Determine the [X, Y] coordinate at the center of the cell enclosing the given text.  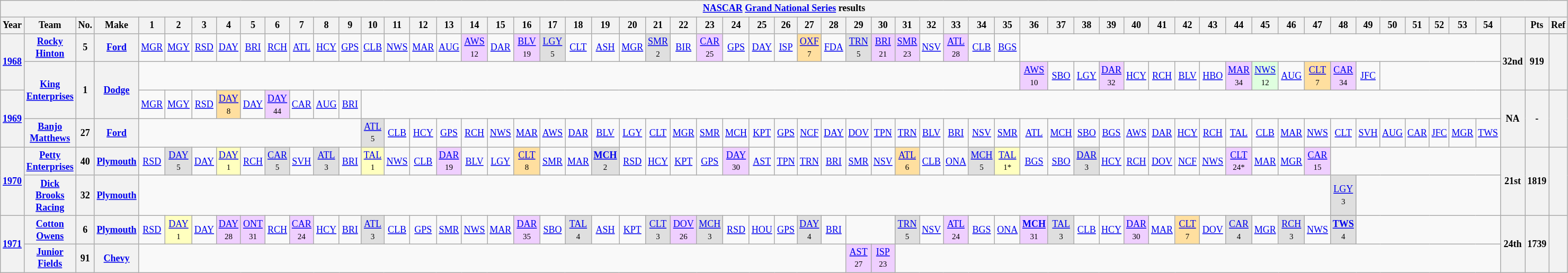
Year [13, 25]
DAY30 [736, 161]
29 [859, 25]
9 [350, 25]
ATL28 [956, 48]
CLT8 [527, 161]
19 [605, 25]
Dick Brooks Racing [50, 195]
14 [475, 25]
48 [1343, 25]
1970 [13, 181]
LGY3 [1343, 195]
BIR [683, 48]
DAY8 [228, 104]
25 [762, 25]
21 [658, 25]
12 [423, 25]
Cotton Owens [50, 230]
10 [373, 25]
22 [683, 25]
AST [762, 161]
HOU [762, 230]
DAR30 [1136, 230]
Petty Enterprises [50, 161]
13 [449, 25]
44 [1239, 25]
SMR2 [658, 48]
RCH3 [1291, 230]
18 [578, 25]
20 [632, 25]
Team [50, 25]
1971 [13, 244]
CAR25 [710, 48]
32nd [1513, 61]
MCH5 [982, 161]
26 [786, 25]
TAL1 [373, 161]
52 [1439, 25]
1739 [1537, 244]
21st [1513, 181]
CAR24 [301, 230]
MAR34 [1239, 76]
BLV19 [527, 48]
DAR19 [449, 161]
LGY5 [552, 48]
ISP23 [883, 258]
MCH2 [605, 161]
15 [501, 25]
DAY5 [179, 161]
31 [907, 25]
11 [397, 25]
4 [228, 25]
TAL3 [1061, 230]
AST27 [859, 258]
2 [179, 25]
AWS12 [475, 48]
53 [1463, 25]
NASCAR Grand National Series results [784, 8]
33 [956, 25]
35 [1008, 25]
47 [1318, 25]
CAR4 [1239, 230]
1969 [13, 119]
3 [204, 25]
CAR5 [277, 161]
91 [85, 258]
50 [1393, 25]
7 [301, 25]
NWS12 [1265, 76]
DAR3 [1087, 161]
Dodge [117, 90]
16 [527, 25]
37 [1061, 25]
King Enterprises [50, 90]
28 [834, 25]
CAR15 [1318, 161]
DAR35 [527, 230]
TWS [1489, 133]
1968 [13, 61]
SMR23 [907, 48]
Pts [1537, 25]
17 [552, 25]
34 [982, 25]
ONT31 [253, 230]
DAR32 [1111, 76]
OXF7 [809, 48]
41 [1162, 25]
TAL1* [1008, 161]
45 [1265, 25]
23 [710, 25]
Ref [1558, 25]
DOV26 [683, 230]
MCH3 [710, 230]
TAL4 [578, 230]
NA [1513, 119]
54 [1489, 25]
Make [117, 25]
24 [736, 25]
CAR34 [1343, 76]
51 [1417, 25]
ATL24 [956, 230]
MCH31 [1034, 230]
- [1537, 119]
49 [1368, 25]
38 [1087, 25]
36 [1034, 25]
AWS10 [1034, 76]
30 [883, 25]
Rocky Hinton [50, 48]
Banjo Matthews [50, 133]
DAY44 [277, 104]
ATL6 [907, 161]
8 [326, 25]
FDA [834, 48]
TAL [1239, 133]
No. [85, 25]
ATL5 [373, 133]
ISP [786, 48]
24th [1513, 244]
919 [1537, 61]
Chevy [117, 258]
DAY28 [228, 230]
46 [1291, 25]
1819 [1537, 181]
Junior Fields [50, 258]
DAY4 [809, 230]
42 [1188, 25]
39 [1111, 25]
HBO [1213, 76]
CLT3 [658, 230]
43 [1213, 25]
CLT24* [1239, 161]
TWS4 [1343, 230]
BRI21 [883, 48]
